Locate the cell with the specified text and output its [x, y] center coordinate. 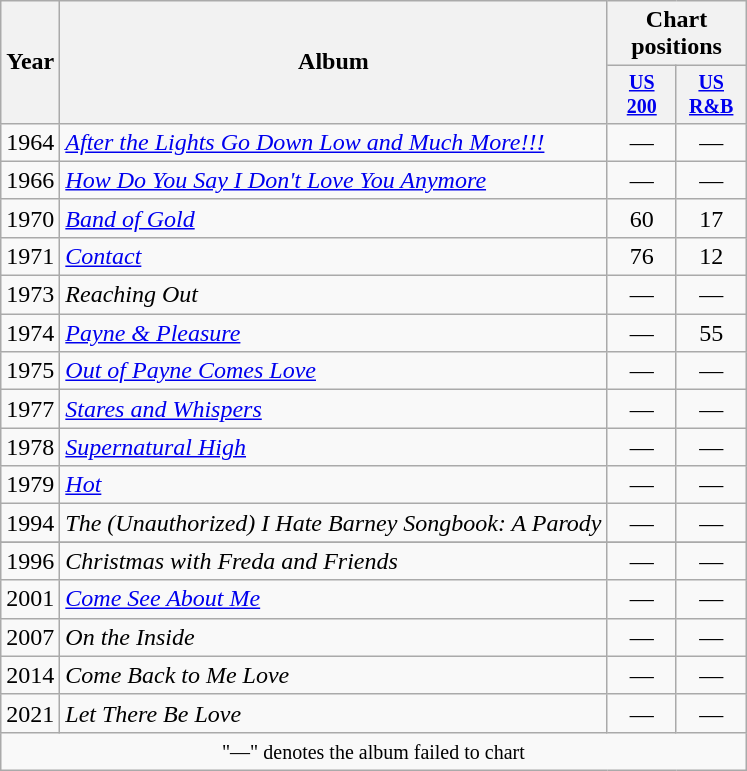
12 [710, 256]
Christmas with Freda and Friends [334, 561]
1966 [30, 180]
2014 [30, 675]
Reaching Out [334, 295]
55 [710, 333]
Contact [334, 256]
1970 [30, 218]
On the Inside [334, 637]
1973 [30, 295]
1979 [30, 485]
Hot [334, 485]
Year [30, 62]
1964 [30, 142]
1971 [30, 256]
1974 [30, 333]
How Do You Say I Don't Love You Anymore [334, 180]
US 200 [642, 94]
2007 [30, 637]
Album [334, 62]
1996 [30, 561]
Payne & Pleasure [334, 333]
1975 [30, 371]
17 [710, 218]
76 [642, 256]
Come See About Me [334, 599]
1994 [30, 523]
Stares and Whispers [334, 409]
Supernatural High [334, 447]
Out of Payne Comes Love [334, 371]
2021 [30, 713]
2001 [30, 599]
"—" denotes the album failed to chart [374, 751]
1978 [30, 447]
The (Unauthorized) I Hate Barney Songbook: A Parody [334, 523]
Chart positions [676, 34]
1977 [30, 409]
Come Back to Me Love [334, 675]
US R&B [710, 94]
60 [642, 218]
Band of Gold [334, 218]
After the Lights Go Down Low and Much More!!! [334, 142]
Let There Be Love [334, 713]
